Pinpoint the cell where the given text exists, returning its (X, Y) midpoint coordinate. 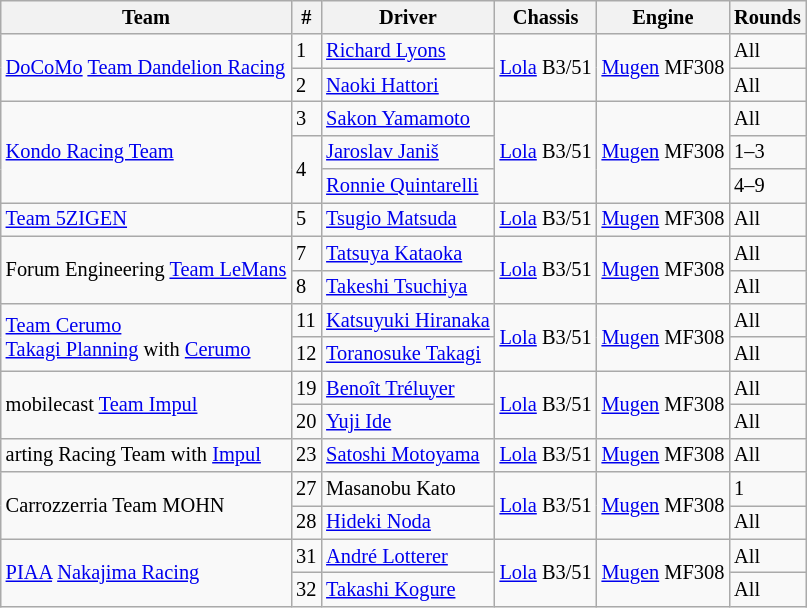
Satoshi Motoyama (408, 455)
28 (306, 522)
Naoki Hattori (408, 85)
DoCoMo Team Dandelion Racing (146, 68)
31 (306, 556)
André Lotterer (408, 556)
Sakon Yamamoto (408, 118)
Engine (664, 17)
Takashi Kogure (408, 589)
Tatsuya Kataoka (408, 253)
20 (306, 421)
Chassis (546, 17)
4 (306, 168)
Ronnie Quintarelli (408, 186)
Team CerumoTakagi Planning with Cerumo (146, 336)
1–3 (768, 152)
2 (306, 85)
Rounds (768, 17)
Jaroslav Janiš (408, 152)
32 (306, 589)
Hideki Noda (408, 522)
PIAA Nakajima Racing (146, 572)
Driver (408, 17)
4–9 (768, 186)
Richard Lyons (408, 51)
Kondo Racing Team (146, 152)
23 (306, 455)
Takeshi Tsuchiya (408, 287)
3 (306, 118)
Forum Engineering Team LeMans (146, 270)
Team (146, 17)
# (306, 17)
Carrozzerria Team MOHN (146, 506)
5 (306, 219)
Katsuyuki Hiranaka (408, 320)
mobilecast Team Impul (146, 404)
Benoît Tréluyer (408, 388)
Team 5ZIGEN (146, 219)
12 (306, 354)
8 (306, 287)
Yuji Ide (408, 421)
19 (306, 388)
Masanobu Kato (408, 489)
27 (306, 489)
Toranosuke Takagi (408, 354)
11 (306, 320)
7 (306, 253)
Tsugio Matsuda (408, 219)
arting Racing Team with Impul (146, 455)
